Output the [x, y] coordinate of the center of the cell containing the given text.  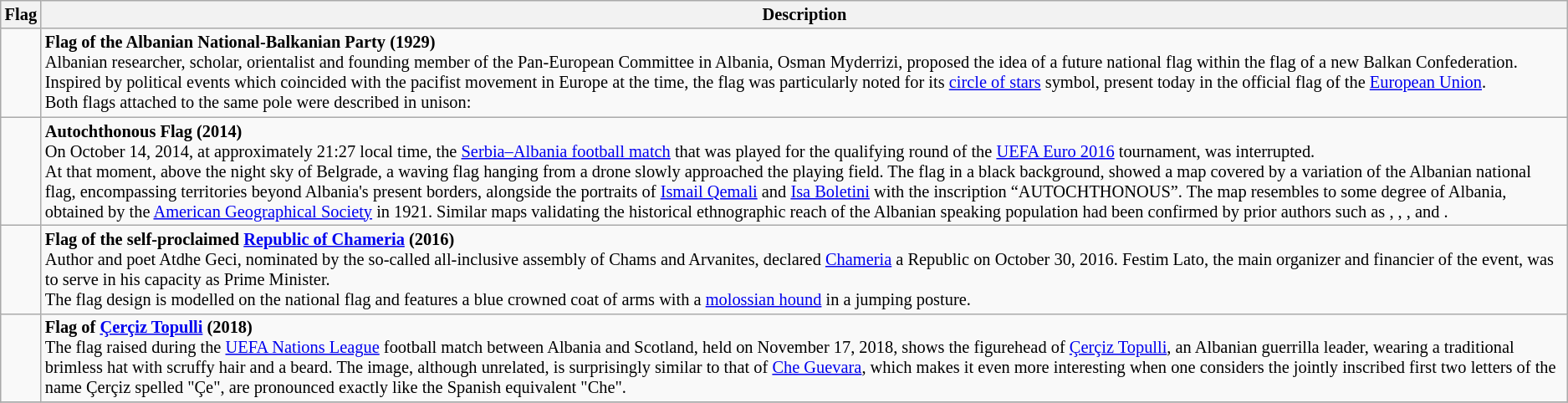
Description [804, 14]
Flag [21, 14]
